Provide the (x, y) coordinate of the cell's center where the given text is located.  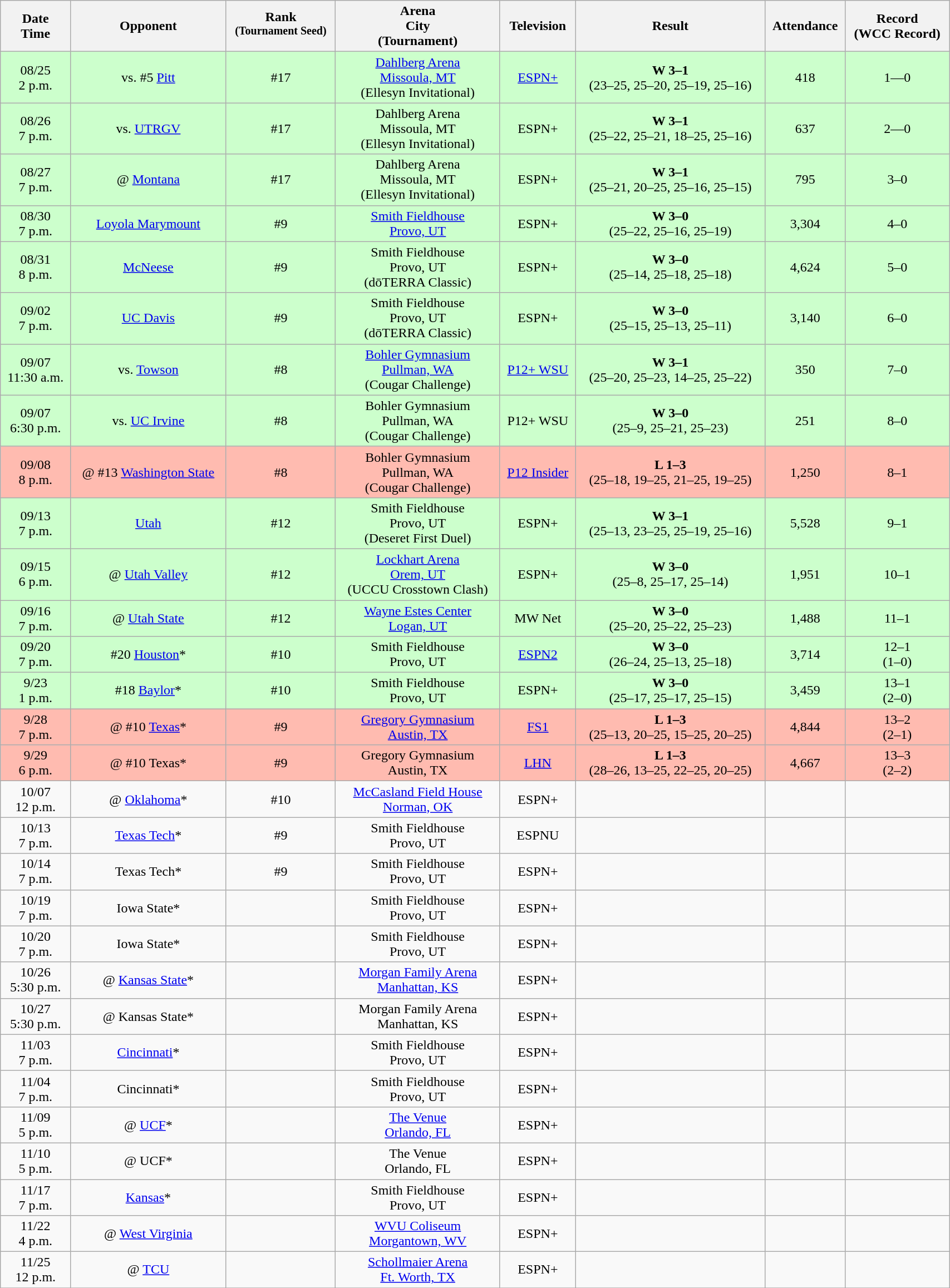
08/318 p.m. (36, 267)
Television (538, 26)
9/296 p.m. (36, 763)
08/267 p.m. (36, 129)
08/307 p.m. (36, 224)
L 1–3(28–26, 13–25, 22–25, 20–25) (670, 763)
10/265:30 p.m. (36, 980)
11/105 p.m. (36, 1161)
11/047 p.m. (36, 1088)
Loyola Marymount (148, 224)
McNeese (148, 267)
vs. #5 Pitt (148, 77)
@ West Virginia (148, 1234)
1—0 (897, 77)
Smith FieldhouseProvo, UT(Deseret First Duel) (417, 523)
@ TCU (148, 1270)
350 (805, 369)
11/224 p.m. (36, 1234)
637 (805, 129)
4,624 (805, 267)
@ Montana (148, 180)
Opponent (148, 26)
@ #13 Washington State (148, 472)
Result (670, 26)
4–0 (897, 224)
W 3–1 (25–22, 25–21, 18–25, 25–16) (670, 129)
09/076:30 p.m. (36, 421)
13–1(2–0) (897, 691)
ArenaCity(Tournament) (417, 26)
7–0 (897, 369)
09/167 p.m. (36, 618)
vs. UC Irvine (148, 421)
MW Net (538, 618)
L 1–3(25–13, 20–25, 15–25, 20–25) (670, 727)
@ Oklahoma* (148, 799)
@ Utah Valley (148, 574)
3,304 (805, 224)
#18 Baylor* (148, 691)
11/2512 p.m. (36, 1270)
P12 Insider (538, 472)
McCasland Field HouseNorman, OK (417, 799)
8–1 (897, 472)
Schollmaier ArenaFt. Worth, TX (417, 1270)
3–0 (897, 180)
W 3–1 (23–25, 25–20, 25–19, 25–16) (670, 77)
09/156 p.m. (36, 574)
2—0 (897, 129)
W 3–0 (26–24, 25–13, 25–18) (670, 654)
#20 Houston* (148, 654)
795 (805, 180)
Utah (148, 523)
UC Davis (148, 318)
10–1 (897, 574)
W 3–0(25–9, 25–21, 25–23) (670, 421)
11/095 p.m. (36, 1125)
09/207 p.m. (36, 654)
LHN (538, 763)
W 3–1(25–13, 23–25, 25–19, 25–16) (670, 523)
10/207 p.m. (36, 944)
W 3–1 (25–21, 20–25, 25–16, 25–15) (670, 180)
9/287 p.m. (36, 727)
09/027 p.m. (36, 318)
Rank(Tournament Seed) (280, 26)
3,459 (805, 691)
9/231 p.m. (36, 691)
W 3–0 (25–17, 25–17, 25–15) (670, 691)
vs. Towson (148, 369)
3,140 (805, 318)
08/252 p.m. (36, 77)
Wayne Estes CenterLogan, UT (417, 618)
vs. UTRGV (148, 129)
8–0 (897, 421)
W 3–0(25–22, 25–16, 25–19) (670, 224)
10/275:30 p.m. (36, 1016)
09/137 p.m. (36, 523)
13–2(2–1) (897, 727)
Record(WCC Record) (897, 26)
W 3–0(25–15, 25–13, 25–11) (670, 318)
DateTime (36, 26)
5,528 (805, 523)
6–0 (897, 318)
@ Utah State (148, 618)
ESPNU (538, 836)
12–1(1–0) (897, 654)
11/037 p.m. (36, 1053)
W 3–1 (25–20, 25–23, 14–25, 25–22) (670, 369)
5–0 (897, 267)
10/0712 p.m. (36, 799)
L 1–3(25–18, 19–25, 21–25, 19–25) (670, 472)
13–3(2–2) (897, 763)
11/177 p.m. (36, 1197)
W 3–0(25–20, 25–22, 25–23) (670, 618)
09/0711:30 a.m. (36, 369)
W 3–0(25–8, 25–17, 25–14) (670, 574)
1,488 (805, 618)
1,250 (805, 472)
251 (805, 421)
Kansas* (148, 1197)
3,714 (805, 654)
08/277 p.m. (36, 180)
4,667 (805, 763)
Lockhart ArenaOrem, UT(UCCU Crosstown Clash) (417, 574)
418 (805, 77)
1,951 (805, 574)
FS1 (538, 727)
10/137 p.m. (36, 836)
W 3–0(25–14, 25–18, 25–18) (670, 267)
09/088 p.m. (36, 472)
ESPN2 (538, 654)
10/147 p.m. (36, 871)
11–1 (897, 618)
10/197 p.m. (36, 908)
Attendance (805, 26)
WVU ColiseumMorgantown, WV (417, 1234)
9–1 (897, 523)
4,844 (805, 727)
